Extract the [x, y] coordinate from the center of the cell holding the provided text.  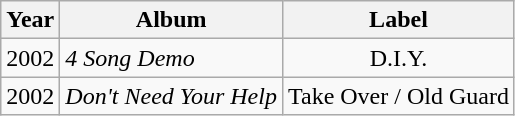
Take Over / Old Guard [398, 96]
D.I.Y. [398, 58]
Don't Need Your Help [172, 96]
Year [30, 20]
4 Song Demo [172, 58]
Album [172, 20]
Label [398, 20]
